Extract the (X, Y) coordinate from the center of the cell holding the provided text.  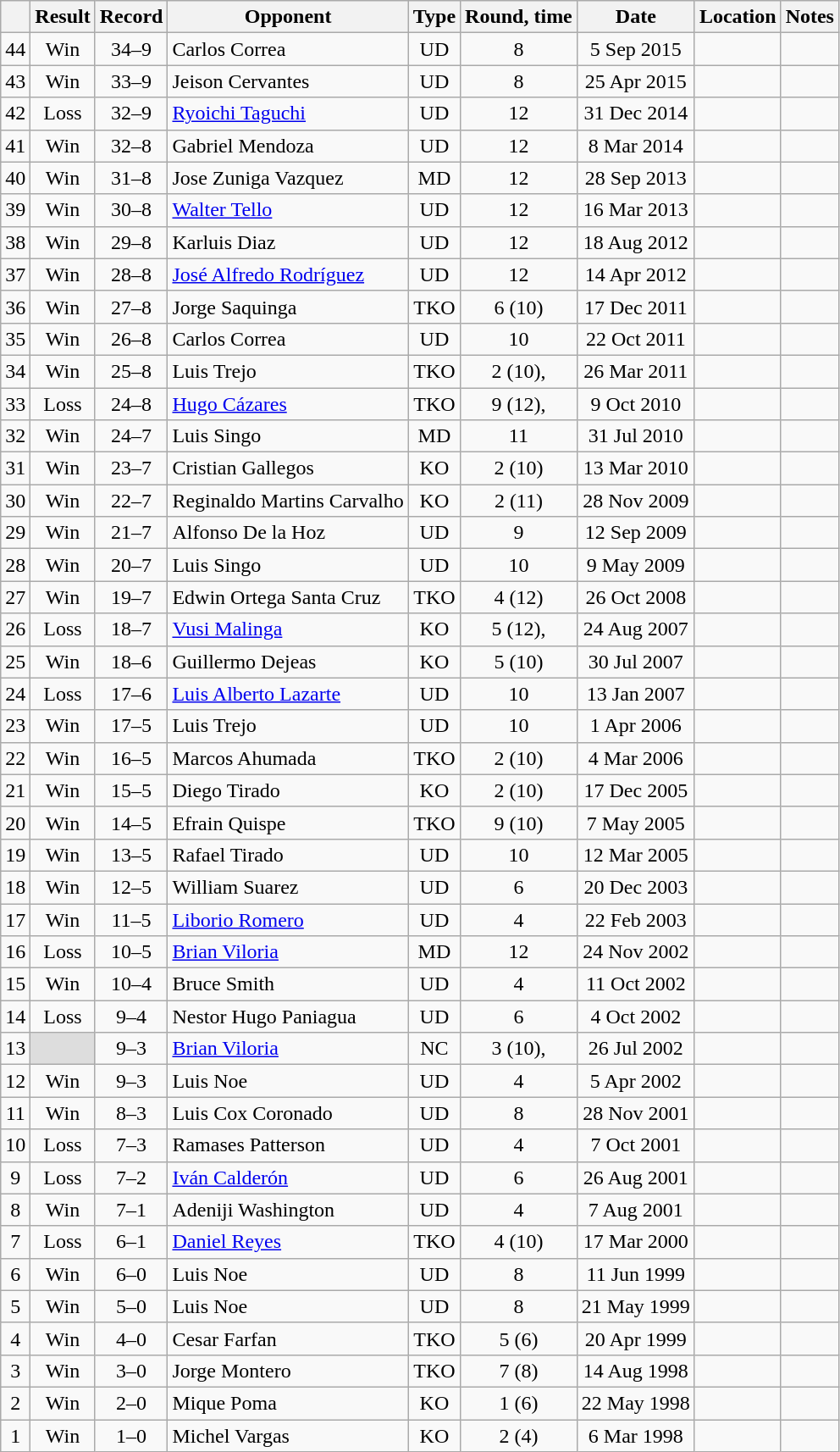
7 Aug 2001 (635, 1210)
6–0 (131, 1274)
7 (15, 1242)
12–5 (131, 887)
17–5 (131, 726)
23 (15, 726)
8 Mar 2014 (635, 146)
1 (15, 1436)
6 Mar 1998 (635, 1436)
42 (15, 114)
40 (15, 178)
25 (15, 662)
2 (10), (519, 371)
22–7 (131, 501)
18–6 (131, 662)
9 Oct 2010 (635, 404)
14 Aug 1998 (635, 1371)
33–9 (131, 81)
Cristian Gallegos (288, 468)
37 (15, 274)
Jorge Montero (288, 1371)
11–5 (131, 919)
1–0 (131, 1436)
26 Mar 2011 (635, 371)
Bruce Smith (288, 984)
10–5 (131, 952)
Reginaldo Martins Carvalho (288, 501)
Ryoichi Taguchi (288, 114)
16 (15, 952)
2 (4) (519, 1436)
13 Jan 2007 (635, 694)
4–0 (131, 1338)
31 Dec 2014 (635, 114)
4 (12) (519, 597)
23–7 (131, 468)
22 Oct 2011 (635, 339)
1 Apr 2006 (635, 726)
26 Jul 2002 (635, 1049)
14 Apr 2012 (635, 274)
18 Aug 2012 (635, 242)
Vusi Malinga (288, 629)
20 Apr 1999 (635, 1338)
9 (10) (519, 823)
24–7 (131, 436)
24–8 (131, 404)
17 (15, 919)
33 (15, 404)
17 Mar 2000 (635, 1242)
13 Mar 2010 (635, 468)
Location (738, 17)
Notes (810, 17)
9 May 2009 (635, 565)
17 Dec 2005 (635, 790)
28 (15, 565)
21–7 (131, 533)
28 Sep 2013 (635, 178)
7 May 2005 (635, 823)
34 (15, 371)
William Suarez (288, 887)
2 (11) (519, 501)
2 (15, 1403)
21 May 1999 (635, 1306)
2–0 (131, 1403)
7 Oct 2001 (635, 1145)
4 Oct 2002 (635, 1017)
7–3 (131, 1145)
Mique Poma (288, 1403)
5 (15, 1306)
14 (15, 1017)
Liborio Romero (288, 919)
Record (131, 17)
15 (15, 984)
3–0 (131, 1371)
39 (15, 210)
11 Oct 2002 (635, 984)
29–8 (131, 242)
Walter Tello (288, 210)
8–3 (131, 1113)
18 (15, 887)
29 (15, 533)
26 Aug 2001 (635, 1178)
Type (434, 17)
Ramases Patterson (288, 1145)
28–8 (131, 274)
30–8 (131, 210)
22 Feb 2003 (635, 919)
4 Mar 2006 (635, 758)
Jose Zuniga Vazquez (288, 178)
5 (10) (519, 662)
Guillermo Dejeas (288, 662)
Nestor Hugo Paniagua (288, 1017)
12 Mar 2005 (635, 855)
7 (8) (519, 1371)
Luis Alberto Lazarte (288, 694)
7–2 (131, 1178)
5 Sep 2015 (635, 49)
31 Jul 2010 (635, 436)
Karluis Diaz (288, 242)
17 Dec 2011 (635, 307)
Date (635, 17)
9–4 (131, 1017)
26 Oct 2008 (635, 597)
24 Aug 2007 (635, 629)
15–5 (131, 790)
7–1 (131, 1210)
34–9 (131, 49)
6–1 (131, 1242)
Result (63, 17)
José Alfredo Rodríguez (288, 274)
Adeniji Washington (288, 1210)
43 (15, 81)
14–5 (131, 823)
Hugo Cázares (288, 404)
16–5 (131, 758)
22 (15, 758)
20–7 (131, 565)
6 (10) (519, 307)
44 (15, 49)
Gabriel Mendoza (288, 146)
31 (15, 468)
30 Jul 2007 (635, 662)
21 (15, 790)
3 (10), (519, 1049)
Iván Calderón (288, 1178)
26 (15, 629)
16 Mar 2013 (635, 210)
10–4 (131, 984)
36 (15, 307)
1 (6) (519, 1403)
32–9 (131, 114)
17–6 (131, 694)
19–7 (131, 597)
28 Nov 2009 (635, 501)
35 (15, 339)
Daniel Reyes (288, 1242)
25–8 (131, 371)
27 (15, 597)
5–0 (131, 1306)
Luis Cox Coronado (288, 1113)
Marcos Ahumada (288, 758)
5 (12), (519, 629)
30 (15, 501)
31–8 (131, 178)
Cesar Farfan (288, 1338)
24 Nov 2002 (635, 952)
13 (15, 1049)
Michel Vargas (288, 1436)
Round, time (519, 17)
3 (15, 1371)
Alfonso De la Hoz (288, 533)
25 Apr 2015 (635, 81)
Jorge Saquinga (288, 307)
27–8 (131, 307)
Edwin Ortega Santa Cruz (288, 597)
41 (15, 146)
5 (6) (519, 1338)
32–8 (131, 146)
4 (10) (519, 1242)
24 (15, 694)
20 Dec 2003 (635, 887)
38 (15, 242)
Jeison Cervantes (288, 81)
9 (12), (519, 404)
32 (15, 436)
18–7 (131, 629)
Diego Tirado (288, 790)
Opponent (288, 17)
28 Nov 2001 (635, 1113)
13–5 (131, 855)
NC (434, 1049)
22 May 1998 (635, 1403)
Rafael Tirado (288, 855)
19 (15, 855)
Efrain Quispe (288, 823)
20 (15, 823)
26–8 (131, 339)
12 Sep 2009 (635, 533)
11 Jun 1999 (635, 1274)
5 Apr 2002 (635, 1081)
